Locate the cell with the specified text and output its (X, Y) center coordinate. 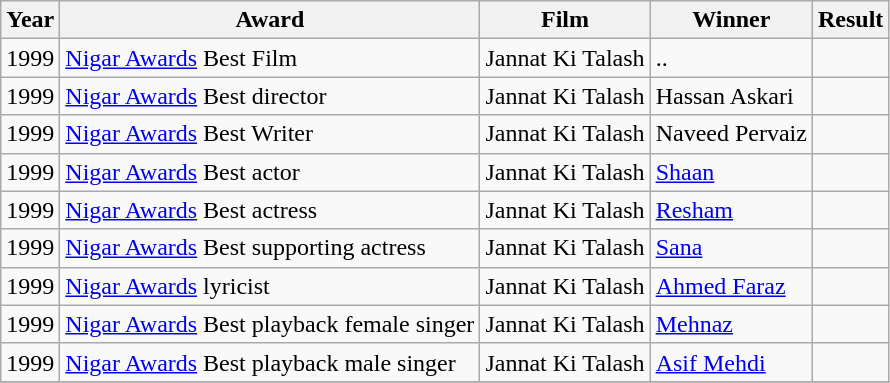
.. (731, 58)
Nigar Awards Best actor (270, 172)
Nigar Awards Best actress (270, 210)
Asif Mehdi (731, 362)
Nigar Awards Best playback male singer (270, 362)
Nigar Awards Best Writer (270, 134)
Nigar Awards lyricist (270, 286)
Resham (731, 210)
Result (850, 20)
Nigar Awards Best Film (270, 58)
Film (565, 20)
Ahmed Faraz (731, 286)
Nigar Awards Best director (270, 96)
Hassan Askari (731, 96)
Nigar Awards Best supporting actress (270, 248)
Sana (731, 248)
Year (30, 20)
Shaan (731, 172)
Nigar Awards Best playback female singer (270, 324)
Naveed Pervaiz (731, 134)
Winner (731, 20)
Mehnaz (731, 324)
Award (270, 20)
